Return [X, Y] of the center of cell containing provided text 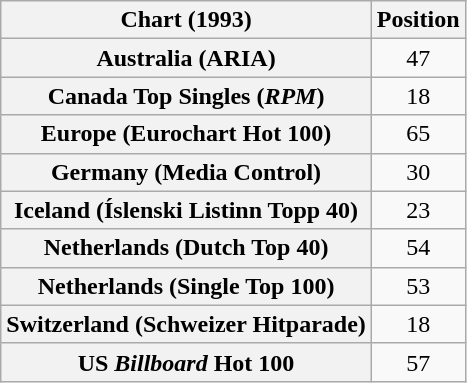
US Billboard Hot 100 [186, 362]
23 [418, 210]
Iceland (Íslenski Listinn Topp 40) [186, 210]
54 [418, 248]
Netherlands (Dutch Top 40) [186, 248]
57 [418, 362]
Chart (1993) [186, 20]
Netherlands (Single Top 100) [186, 286]
Europe (Eurochart Hot 100) [186, 134]
Position [418, 20]
Canada Top Singles (RPM) [186, 96]
Germany (Media Control) [186, 172]
47 [418, 58]
53 [418, 286]
30 [418, 172]
65 [418, 134]
Australia (ARIA) [186, 58]
Switzerland (Schweizer Hitparade) [186, 324]
